Return [X, Y] of the center of cell containing provided text 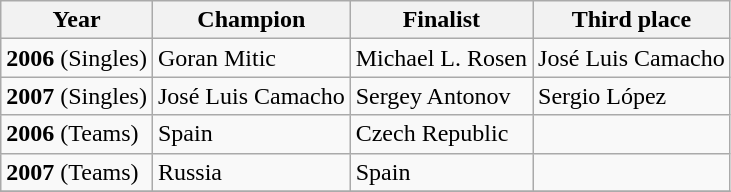
Third place [632, 20]
Czech Republic [441, 134]
2006 (Teams) [77, 134]
Sergey Antonov [441, 96]
2007 (Singles) [77, 96]
2006 (Singles) [77, 58]
Goran Mitic [251, 58]
Champion [251, 20]
Sergio López [632, 96]
Year [77, 20]
2007 (Teams) [77, 172]
Finalist [441, 20]
Russia [251, 172]
Michael L. Rosen [441, 58]
